Extract the [X, Y] coordinate from the center of the cell holding the provided text.  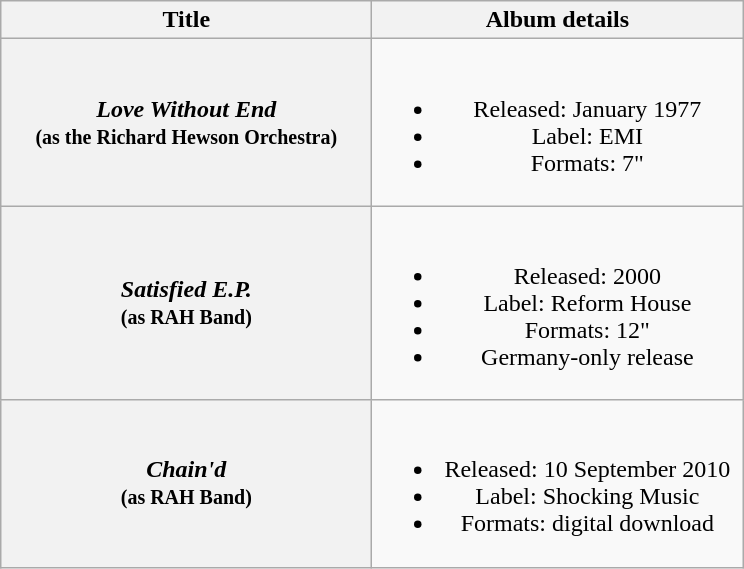
Love Without End(as the Richard Hewson Orchestra) [186, 122]
Album details [558, 20]
Title [186, 20]
Released: 10 September 2010Label: Shocking MusicFormats: digital download [558, 484]
Satisfied E.P.(as RAH Band) [186, 303]
Released: 2000Label: Reform HouseFormats: 12"Germany-only release [558, 303]
Released: January 1977Label: EMIFormats: 7" [558, 122]
Chain'd(as RAH Band) [186, 484]
